Provide the (X, Y) coordinate of the cell's center where the given text is located.  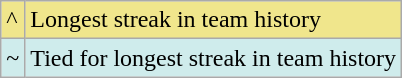
^ (13, 20)
Tied for longest streak in team history (214, 58)
~ (13, 58)
Longest streak in team history (214, 20)
